Identify which cell holds the provided text, then report its [x, y] central coordinate. 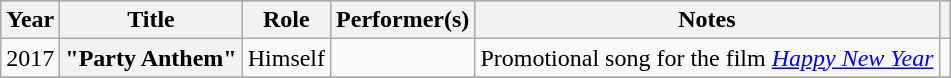
Promotional song for the film Happy New Year [707, 58]
Year [30, 20]
Title [151, 20]
Notes [707, 20]
Performer(s) [403, 20]
Role [286, 20]
Himself [286, 58]
2017 [30, 58]
"Party Anthem" [151, 58]
